Return (x, y) of the center of cell containing provided text 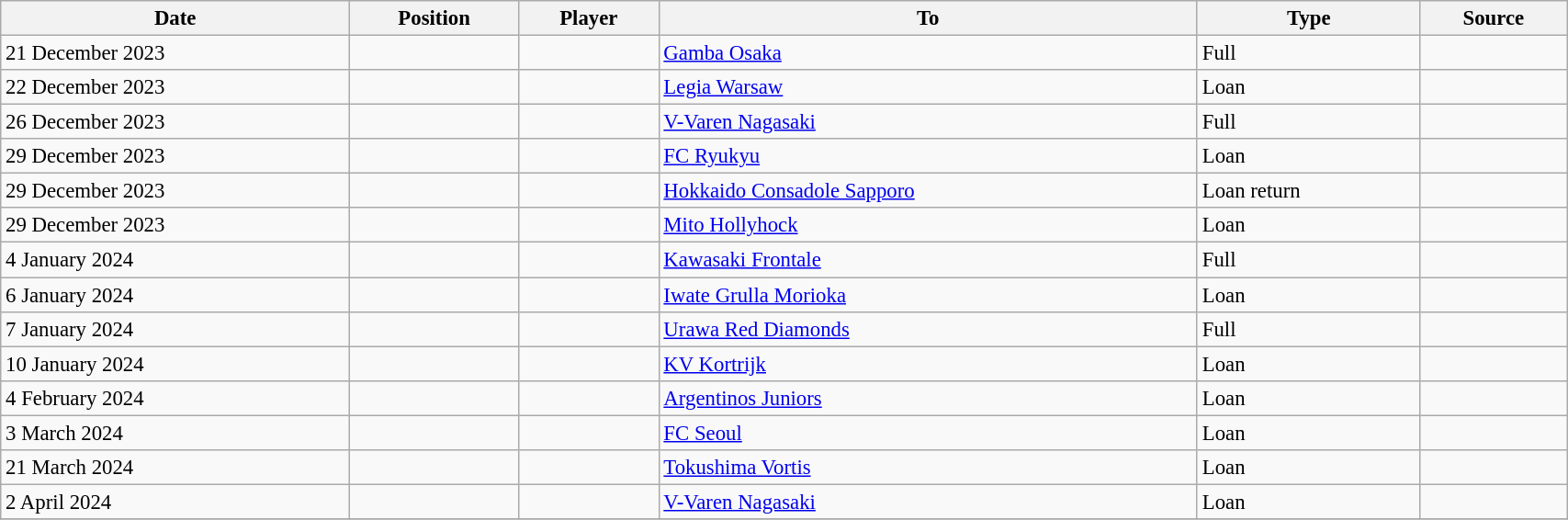
Kawasaki Frontale (928, 260)
3 March 2024 (175, 433)
KV Kortrijk (928, 364)
6 January 2024 (175, 295)
Source (1494, 18)
Player (590, 18)
26 December 2023 (175, 122)
Hokkaido Consadole Sapporo (928, 191)
10 January 2024 (175, 364)
Type (1308, 18)
22 December 2023 (175, 87)
Urawa Red Diamonds (928, 329)
4 January 2024 (175, 260)
Argentinos Juniors (928, 398)
Date (175, 18)
Mito Hollyhock (928, 225)
Legia Warsaw (928, 87)
21 December 2023 (175, 53)
7 January 2024 (175, 329)
4 February 2024 (175, 398)
Loan return (1308, 191)
Tokushima Vortis (928, 468)
2 April 2024 (175, 502)
FC Ryukyu (928, 156)
Gamba Osaka (928, 53)
21 March 2024 (175, 468)
Position (434, 18)
To (928, 18)
FC Seoul (928, 433)
Iwate Grulla Morioka (928, 295)
